Return (x, y) of the center of cell containing provided text 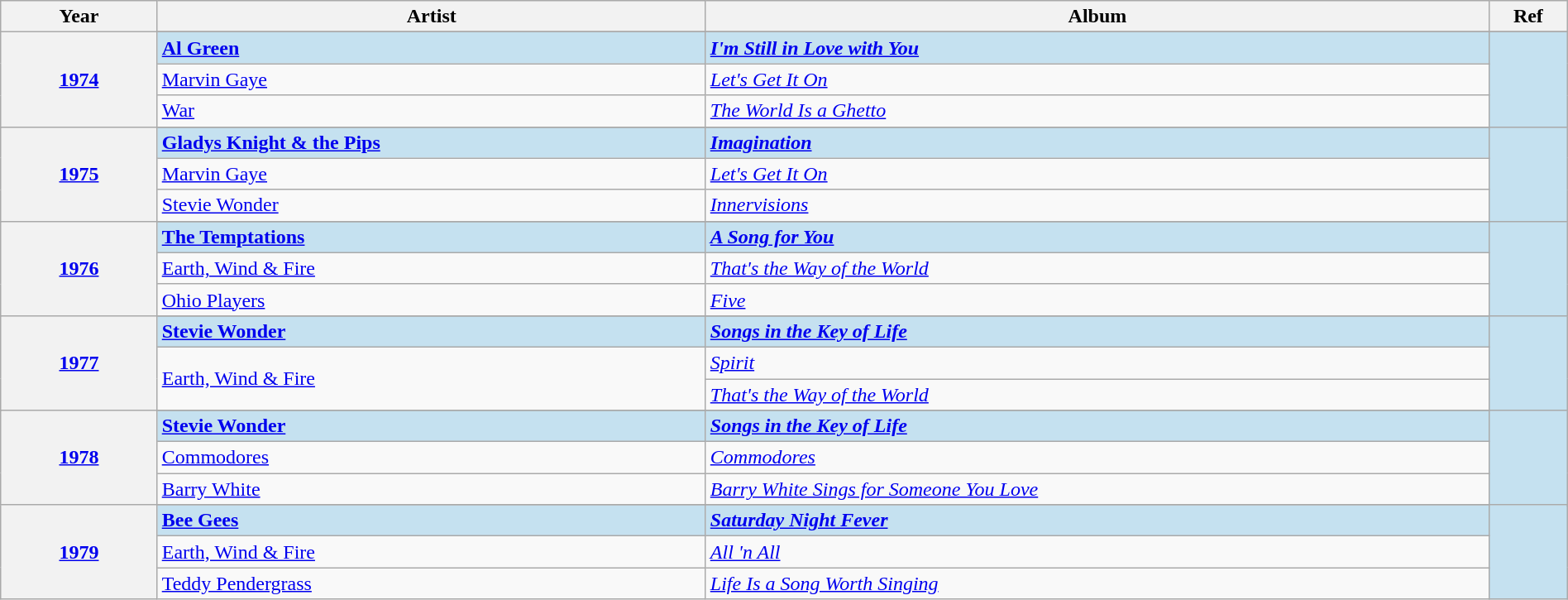
All 'n All (1097, 552)
1978 (79, 458)
A Song for You (1097, 237)
Bee Gees (432, 521)
Ohio Players (432, 300)
Innervisions (1097, 205)
Five (1097, 300)
Spirit (1097, 362)
The Temptations (432, 237)
War (432, 111)
1977 (79, 362)
Barry White Sings for Someone You Love (1097, 489)
Year (79, 17)
Album (1097, 17)
1974 (79, 79)
Saturday Night Fever (1097, 521)
Life Is a Song Worth Singing (1097, 583)
Al Green (432, 48)
Barry White (432, 489)
Ref (1528, 17)
I'm Still in Love with You (1097, 48)
Artist (432, 17)
1976 (79, 268)
Teddy Pendergrass (432, 583)
Gladys Knight & the Pips (432, 142)
The World Is a Ghetto (1097, 111)
Imagination (1097, 142)
1979 (79, 552)
1975 (79, 174)
